Return [x, y] of the center of cell containing provided text 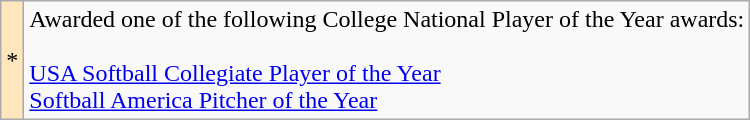
* [12, 60]
